Determine the (X, Y) coordinate at the center of the cell enclosing the given text.  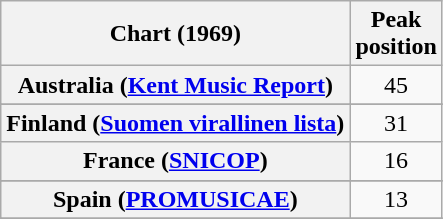
Spain (PROMUSICAE) (176, 199)
Chart (1969) (176, 34)
Peakposition (396, 34)
31 (396, 123)
16 (396, 161)
Australia (Kent Music Report) (176, 85)
France (SNICOP) (176, 161)
Finland (Suomen virallinen lista) (176, 123)
45 (396, 85)
13 (396, 199)
